For the text-containing cell, return its midpoint in (X, Y) coordinate format. 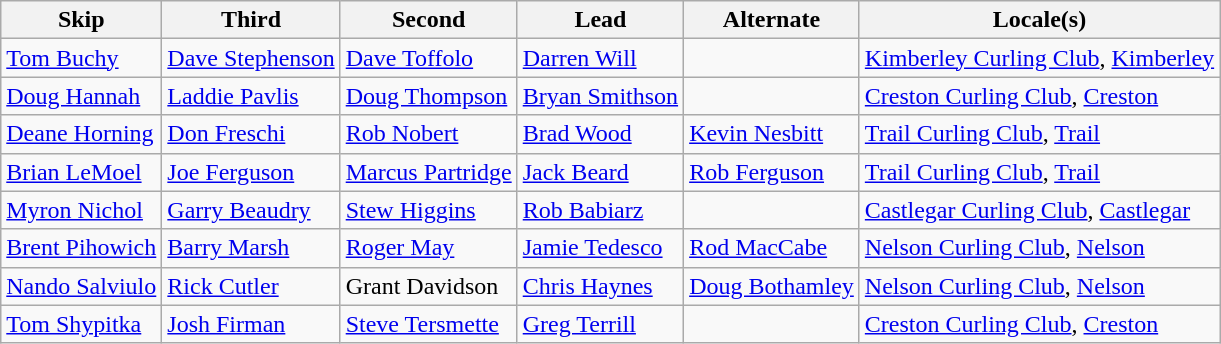
Rod MacCabe (772, 248)
Brent Pihowich (82, 248)
Second (428, 20)
Doug Bothamley (772, 286)
Greg Terrill (600, 324)
Kevin Nesbitt (772, 134)
Josh Firman (251, 324)
Don Freschi (251, 134)
Kimberley Curling Club, Kimberley (1039, 58)
Tom Buchy (82, 58)
Barry Marsh (251, 248)
Lead (600, 20)
Grant Davidson (428, 286)
Bryan Smithson (600, 96)
Alternate (772, 20)
Tom Shypitka (82, 324)
Rob Babiarz (600, 210)
Skip (82, 20)
Rick Cutler (251, 286)
Laddie Pavlis (251, 96)
Brad Wood (600, 134)
Nando Salviulo (82, 286)
Myron Nichol (82, 210)
Stew Higgins (428, 210)
Steve Tersmette (428, 324)
Chris Haynes (600, 286)
Jack Beard (600, 172)
Dave Toffolo (428, 58)
Joe Ferguson (251, 172)
Third (251, 20)
Brian LeMoel (82, 172)
Roger May (428, 248)
Jamie Tedesco (600, 248)
Doug Thompson (428, 96)
Rob Ferguson (772, 172)
Marcus Partridge (428, 172)
Castlegar Curling Club, Castlegar (1039, 210)
Darren Will (600, 58)
Locale(s) (1039, 20)
Rob Nobert (428, 134)
Deane Horning (82, 134)
Doug Hannah (82, 96)
Garry Beaudry (251, 210)
Dave Stephenson (251, 58)
